Capture the cell that displays the provided text and extract its (x, y) central coordinate. 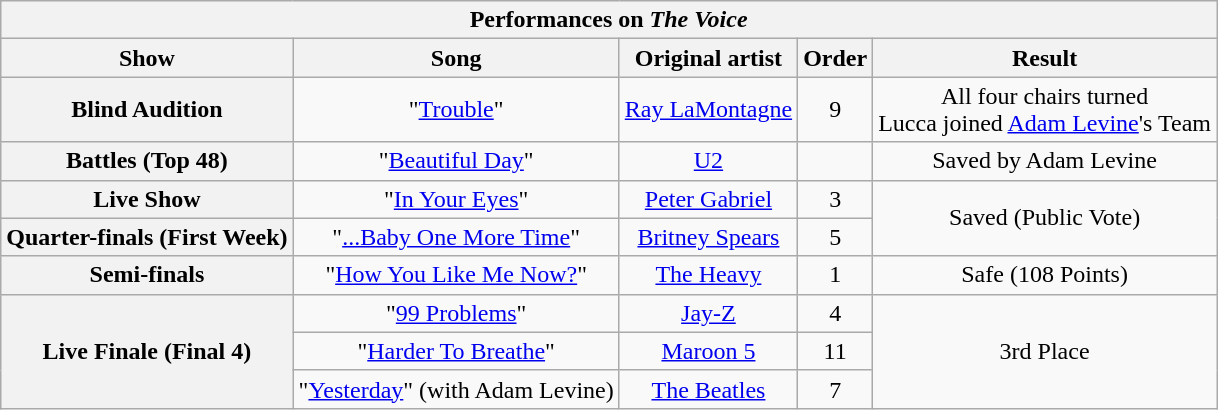
"In Your Eyes" (456, 199)
"Harder To Breathe" (456, 351)
Result (1045, 58)
Saved (Public Vote) (1045, 218)
"...Baby One More Time" (456, 237)
Show (147, 58)
"Trouble" (456, 110)
Maroon 5 (708, 351)
9 (836, 110)
7 (836, 389)
4 (836, 313)
Semi-finals (147, 275)
The Beatles (708, 389)
Song (456, 58)
3rd Place (1045, 351)
"Beautiful Day" (456, 161)
Ray LaMontagne (708, 110)
Order (836, 58)
Original artist (708, 58)
The Heavy (708, 275)
Live Show (147, 199)
U2 (708, 161)
All four chairs turnedLucca joined Adam Levine's Team (1045, 110)
1 (836, 275)
Live Finale (Final 4) (147, 351)
Saved by Adam Levine (1045, 161)
Peter Gabriel (708, 199)
"Yesterday" (with Adam Levine) (456, 389)
Safe (108 Points) (1045, 275)
3 (836, 199)
"How You Like Me Now?" (456, 275)
Performances on The Voice (609, 20)
11 (836, 351)
Jay-Z (708, 313)
Battles (Top 48) (147, 161)
Britney Spears (708, 237)
Quarter-finals (First Week) (147, 237)
5 (836, 237)
Blind Audition (147, 110)
"99 Problems" (456, 313)
